Pinpoint the cell where the given text exists, returning its [x, y] midpoint coordinate. 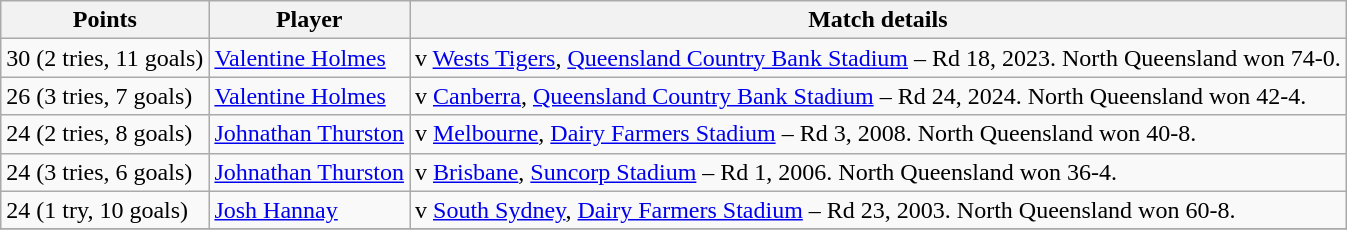
24 (3 tries, 6 goals) [105, 172]
30 (2 tries, 11 goals) [105, 58]
v Melbourne, Dairy Farmers Stadium – Rd 3, 2008. North Queensland won 40-8. [878, 134]
Points [105, 20]
Match details [878, 20]
24 (1 try, 10 goals) [105, 210]
Player [310, 20]
Josh Hannay [310, 210]
v Canberra, Queensland Country Bank Stadium – Rd 24, 2024. North Queensland won 42-4. [878, 96]
24 (2 tries, 8 goals) [105, 134]
v Brisbane, Suncorp Stadium – Rd 1, 2006. North Queensland won 36-4. [878, 172]
v South Sydney, Dairy Farmers Stadium – Rd 23, 2003. North Queensland won 60-8. [878, 210]
v Wests Tigers, Queensland Country Bank Stadium – Rd 18, 2023. North Queensland won 74-0. [878, 58]
26 (3 tries, 7 goals) [105, 96]
